Capture the cell that displays the provided text and extract its (x, y) central coordinate. 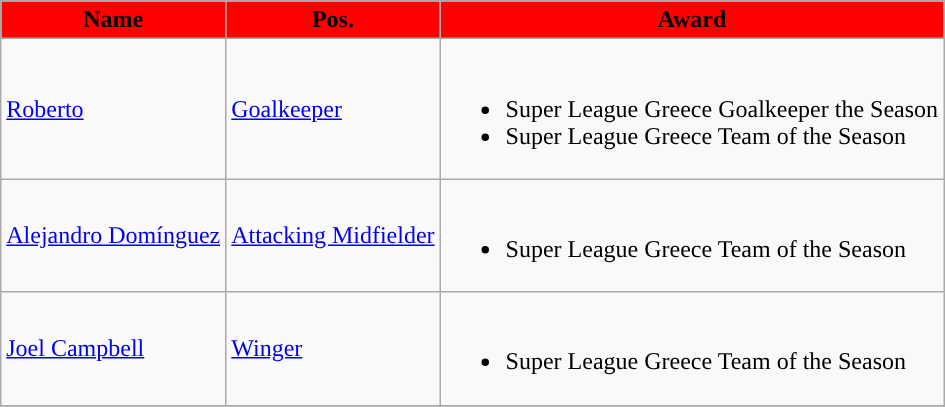
Joel Campbell (114, 348)
Name (114, 20)
Roberto (114, 109)
Award (692, 20)
Pos. (333, 20)
Attacking Midfielder (333, 236)
Super League Greece Goalkeeper the SeasonSuper League Greece Team of the Season (692, 109)
Alejandro Domínguez (114, 236)
Goalkeeper (333, 109)
Winger (333, 348)
